Scan for the cell matching the given text and deliver its [x, y] coordinate at center. 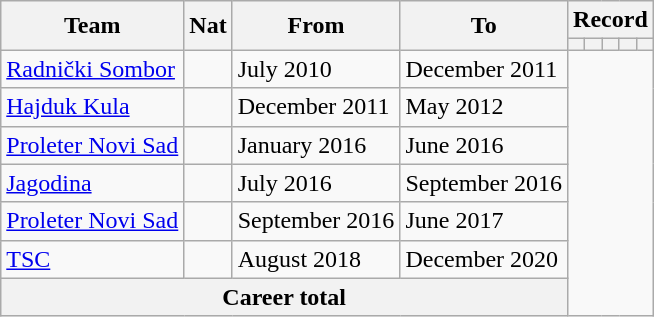
Team [92, 26]
December 2020 [484, 259]
Record [611, 20]
To [484, 26]
May 2012 [484, 107]
August 2018 [316, 259]
Hajduk Kula [92, 107]
Career total [284, 297]
From [316, 26]
TSC [92, 259]
January 2016 [316, 145]
Radnički Sombor [92, 69]
June 2017 [484, 221]
Nat [208, 26]
Jagodina [92, 183]
June 2016 [484, 145]
July 2016 [316, 183]
July 2010 [316, 69]
